Locate the cell with the specified text and output its [x, y] center coordinate. 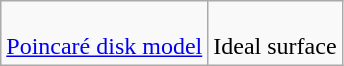
Ideal surface [275, 34]
Poincaré disk model [104, 34]
